Extract the [x, y] coordinate from the center of the cell holding the provided text.  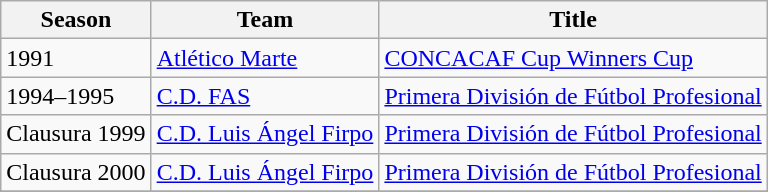
Atlético Marte [265, 58]
1994–1995 [76, 96]
Clausura 1999 [76, 134]
C.D. FAS [265, 96]
1991 [76, 58]
CONCACAF Cup Winners Cup [573, 58]
Team [265, 20]
Season [76, 20]
Clausura 2000 [76, 172]
Title [573, 20]
